Determine the (x, y) coordinate at the center of the cell enclosing the given text.  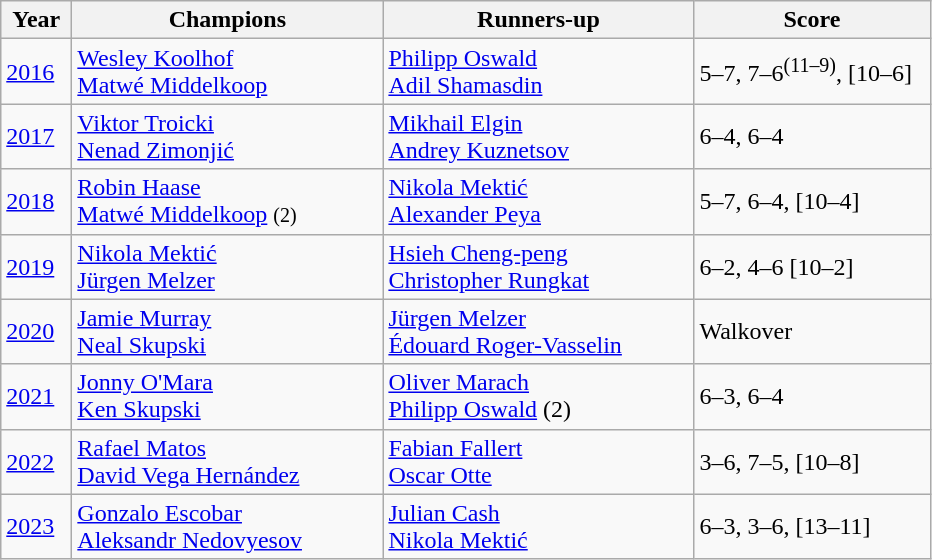
Nikola Mektić Jürgen Melzer (228, 266)
6–3, 3–6, [13–11] (812, 526)
Year (36, 20)
6–2, 4–6 [10–2] (812, 266)
Philipp Oswald Adil Shamasdin (538, 72)
2019 (36, 266)
Mikhail Elgin Andrey Kuznetsov (538, 136)
5–7, 6–4, [10–4] (812, 202)
Jamie Murray Neal Skupski (228, 332)
2018 (36, 202)
6–4, 6–4 (812, 136)
2023 (36, 526)
Gonzalo Escobar Aleksandr Nedovyesov (228, 526)
Oliver Marach Philipp Oswald (2) (538, 396)
Score (812, 20)
Hsieh Cheng-peng Christopher Rungkat (538, 266)
Robin Haase Matwé Middelkoop (2) (228, 202)
2020 (36, 332)
2017 (36, 136)
Rafael Matos David Vega Hernández (228, 462)
Viktor Troicki Nenad Zimonjić (228, 136)
5–7, 7–6(11–9), [10–6] (812, 72)
Fabian Fallert Oscar Otte (538, 462)
Nikola Mektić Alexander Peya (538, 202)
6–3, 6–4 (812, 396)
Walkover (812, 332)
2021 (36, 396)
Julian Cash Nikola Mektić (538, 526)
3–6, 7–5, [10–8] (812, 462)
2016 (36, 72)
Jürgen Melzer Édouard Roger-Vasselin (538, 332)
Champions (228, 20)
Runners-up (538, 20)
Wesley Koolhof Matwé Middelkoop (228, 72)
2022 (36, 462)
Jonny O'Mara Ken Skupski (228, 396)
